Find where the given text appears and provide that cell's center as (X, Y) coordinate. 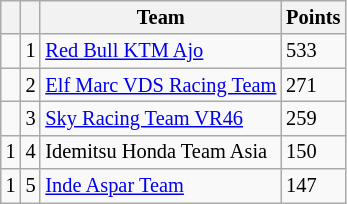
Sky Racing Team VR46 (160, 118)
Points (313, 17)
150 (313, 152)
Red Bull KTM Ajo (160, 51)
533 (313, 51)
3 (31, 118)
271 (313, 85)
147 (313, 186)
259 (313, 118)
Inde Aspar Team (160, 186)
Team (160, 17)
Elf Marc VDS Racing Team (160, 85)
2 (31, 85)
Idemitsu Honda Team Asia (160, 152)
4 (31, 152)
5 (31, 186)
